From the cell containing the given text, extract its center point as (x, y) coordinate. 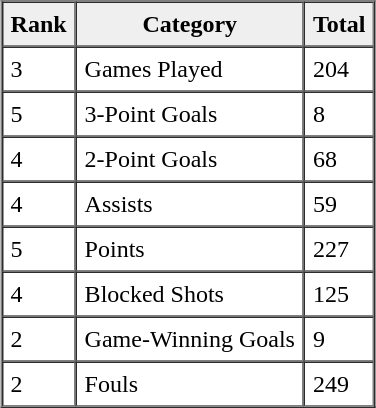
Rank (39, 24)
Blocked Shots (190, 294)
Assists (190, 204)
3-Point Goals (190, 114)
59 (339, 204)
Category (190, 24)
9 (339, 338)
Fouls (190, 384)
125 (339, 294)
227 (339, 248)
Games Played (190, 68)
204 (339, 68)
Game-Winning Goals (190, 338)
Total (339, 24)
2-Point Goals (190, 158)
8 (339, 114)
Points (190, 248)
249 (339, 384)
3 (39, 68)
68 (339, 158)
